Detect which cell encompasses the target text, then output its [x, y] center coordinate. 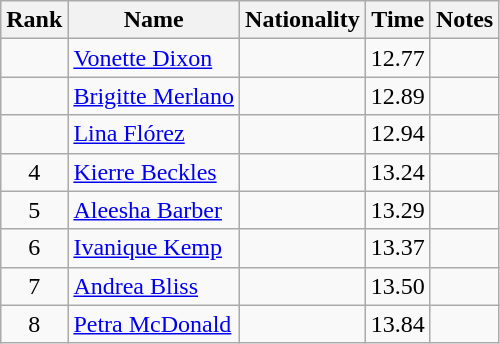
Aleesha Barber [154, 210]
Ivanique Kemp [154, 248]
Vonette Dixon [154, 58]
13.24 [398, 172]
Rank [34, 20]
13.84 [398, 324]
Nationality [303, 20]
Petra McDonald [154, 324]
4 [34, 172]
Time [398, 20]
12.89 [398, 96]
12.77 [398, 58]
Lina Flórez [154, 134]
Brigitte Merlano [154, 96]
Andrea Bliss [154, 286]
13.29 [398, 210]
12.94 [398, 134]
13.37 [398, 248]
5 [34, 210]
Notes [464, 20]
Name [154, 20]
Kierre Beckles [154, 172]
6 [34, 248]
7 [34, 286]
13.50 [398, 286]
8 [34, 324]
